For the text-containing cell, return its midpoint in [X, Y] coordinate format. 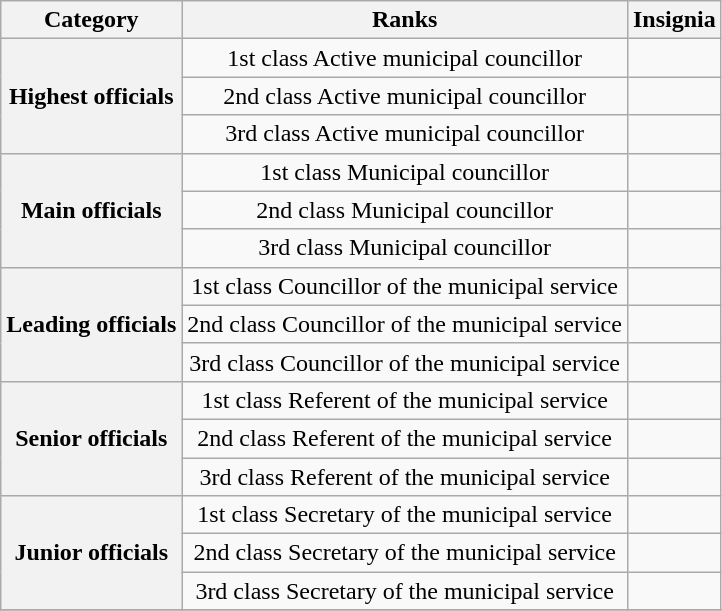
2nd class Active municipal councillor [405, 96]
2nd class Secretary of the municipal service [405, 553]
3rd class Secretary of the municipal service [405, 591]
1st class Referent of the municipal service [405, 400]
3rd class Municipal councillor [405, 248]
Highest officials [92, 96]
Senior officials [92, 438]
1st class Municipal councillor [405, 172]
3rd class Active municipal councillor [405, 134]
3rd class Referent of the municipal service [405, 477]
2nd class Municipal councillor [405, 210]
Ranks [405, 20]
Main officials [92, 210]
1st class Secretary of the municipal service [405, 515]
1st class Councillor of the municipal service [405, 286]
2nd class Councillor of the municipal service [405, 324]
Category [92, 20]
1st class Active municipal councillor [405, 58]
Insignia [674, 20]
2nd class Referent of the municipal service [405, 438]
Leading officials [92, 324]
3rd class Councillor of the municipal service [405, 362]
Junior officials [92, 553]
